Return [x, y] of the center of cell containing provided text 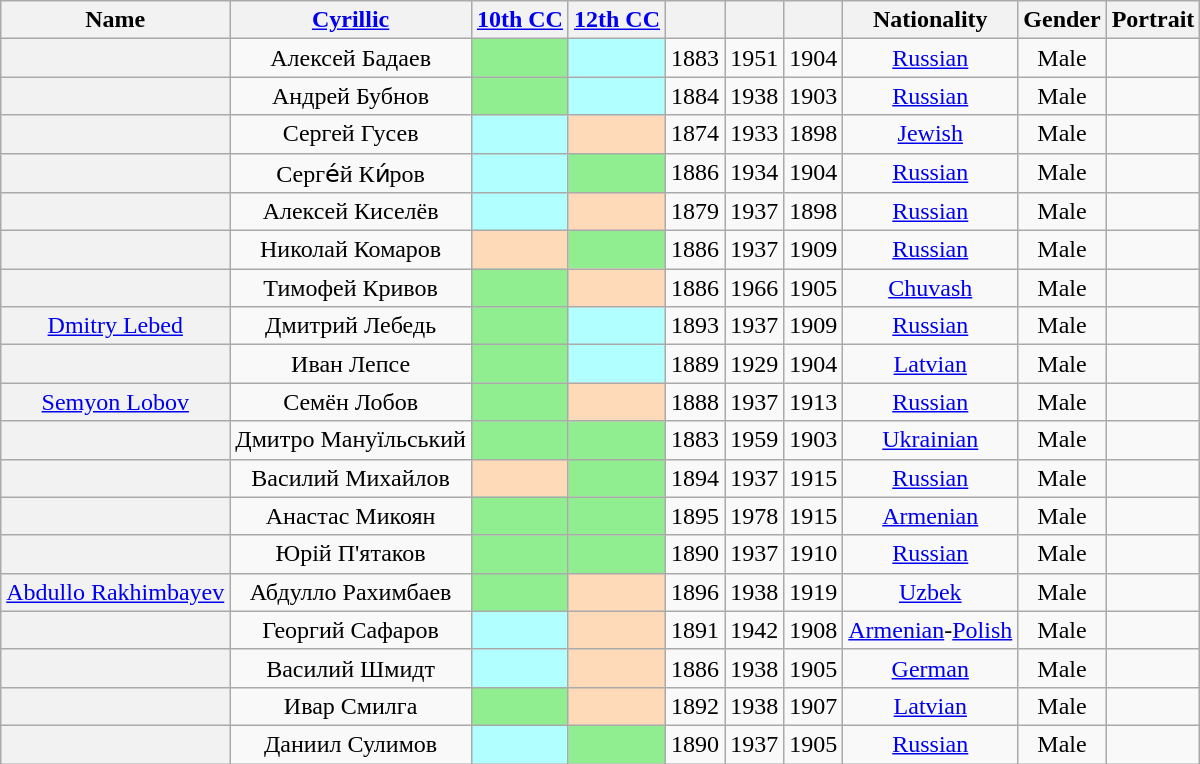
Portrait [1153, 20]
Абдулло Рахимбаев [351, 592]
1929 [754, 364]
1908 [814, 630]
1889 [696, 364]
Серге́й Ки́ров [351, 173]
1966 [754, 288]
1896 [696, 592]
Chuvash [930, 288]
1891 [696, 630]
12th CC [616, 20]
1892 [696, 706]
Василий Шмидт [351, 668]
Cyrillic [351, 20]
Алексей Бадаев [351, 58]
Анастас Микоян [351, 516]
1919 [814, 592]
Uzbek [930, 592]
Nationality [930, 20]
1893 [696, 326]
Ивар Смилга [351, 706]
Алексей Киселёв [351, 212]
Тимофей Кривов [351, 288]
Николай Комаров [351, 250]
Name [116, 20]
Иван Лепсе [351, 364]
Юрій П'ятаков [351, 554]
1978 [754, 516]
1933 [754, 134]
1910 [814, 554]
1959 [754, 440]
Сергей Гусев [351, 134]
Armenian [930, 516]
Gender [1062, 20]
Semyon Lobov [116, 402]
1942 [754, 630]
1874 [696, 134]
Семён Лобов [351, 402]
1879 [696, 212]
Abdullo Rakhimbayev [116, 592]
Дмитро Мануїльський [351, 440]
Dmitry Lebed [116, 326]
Георгий Сафаров [351, 630]
1894 [696, 478]
1934 [754, 173]
Дмитрий Лебедь [351, 326]
Armenian-Polish [930, 630]
1913 [814, 402]
Андрей Бубнов [351, 96]
Даниил Сулимов [351, 744]
Ukrainian [930, 440]
Василий Михайлов [351, 478]
German [930, 668]
1884 [696, 96]
10th CC [520, 20]
1907 [814, 706]
1895 [696, 516]
1951 [754, 58]
1888 [696, 402]
Jewish [930, 134]
